Identify which cell holds the provided text, then report its (x, y) central coordinate. 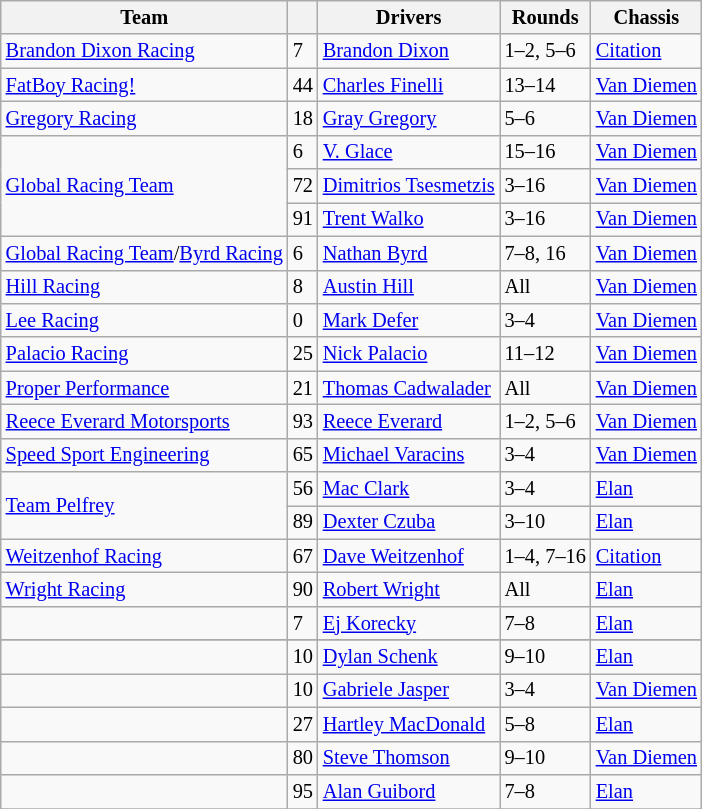
Team (144, 17)
65 (303, 455)
Global Racing Team/Byrd Racing (144, 253)
Dylan Schenk (409, 657)
Trent Walko (409, 219)
Brandon Dixon (409, 51)
Rounds (546, 17)
Dimitrios Tsesmetzis (409, 186)
Palacio Racing (144, 354)
56 (303, 489)
Proper Performance (144, 388)
1–4, 7–16 (546, 556)
Steve Thomson (409, 758)
67 (303, 556)
5–8 (546, 724)
Gray Gregory (409, 118)
8 (303, 287)
0 (303, 320)
5–6 (546, 118)
Mark Defer (409, 320)
18 (303, 118)
V. Glace (409, 152)
Gabriele Jasper (409, 690)
Weitzenhof Racing (144, 556)
93 (303, 421)
Chassis (646, 17)
FatBoy Racing! (144, 85)
Team Pelfrey (144, 506)
3–10 (546, 522)
44 (303, 85)
Global Racing Team (144, 186)
Drivers (409, 17)
Speed Sport Engineering (144, 455)
90 (303, 589)
Dave Weitzenhof (409, 556)
89 (303, 522)
Thomas Cadwalader (409, 388)
Austin Hill (409, 287)
Alan Guibord (409, 791)
72 (303, 186)
7–8, 16 (546, 253)
11–12 (546, 354)
Reece Everard Motorsports (144, 421)
Dexter Czuba (409, 522)
Reece Everard (409, 421)
25 (303, 354)
80 (303, 758)
Lee Racing (144, 320)
91 (303, 219)
Hill Racing (144, 287)
21 (303, 388)
Brandon Dixon Racing (144, 51)
Nick Palacio (409, 354)
Hartley MacDonald (409, 724)
Mac Clark (409, 489)
95 (303, 791)
Gregory Racing (144, 118)
13–14 (546, 85)
Wright Racing (144, 589)
Charles Finelli (409, 85)
Robert Wright (409, 589)
Ej Korecky (409, 623)
15–16 (546, 152)
27 (303, 724)
Michael Varacins (409, 455)
Nathan Byrd (409, 253)
